Return the (X, Y) coordinate for the center point of the cell that contains the specified text.  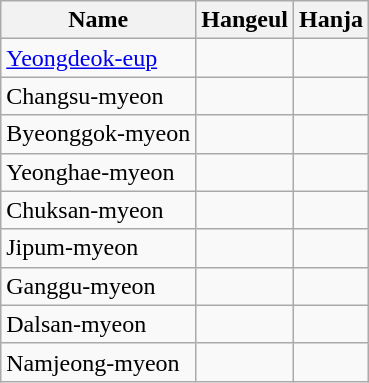
Hangeul (245, 20)
Name (98, 20)
Dalsan-myeon (98, 324)
Ganggu-myeon (98, 286)
Changsu-myeon (98, 96)
Yeongdeok-eup (98, 58)
Hanja (332, 20)
Byeonggok-myeon (98, 134)
Jipum-myeon (98, 248)
Namjeong-myeon (98, 362)
Yeonghae-myeon (98, 172)
Chuksan-myeon (98, 210)
